Output the [X, Y] coordinate of the center of the cell containing the given text.  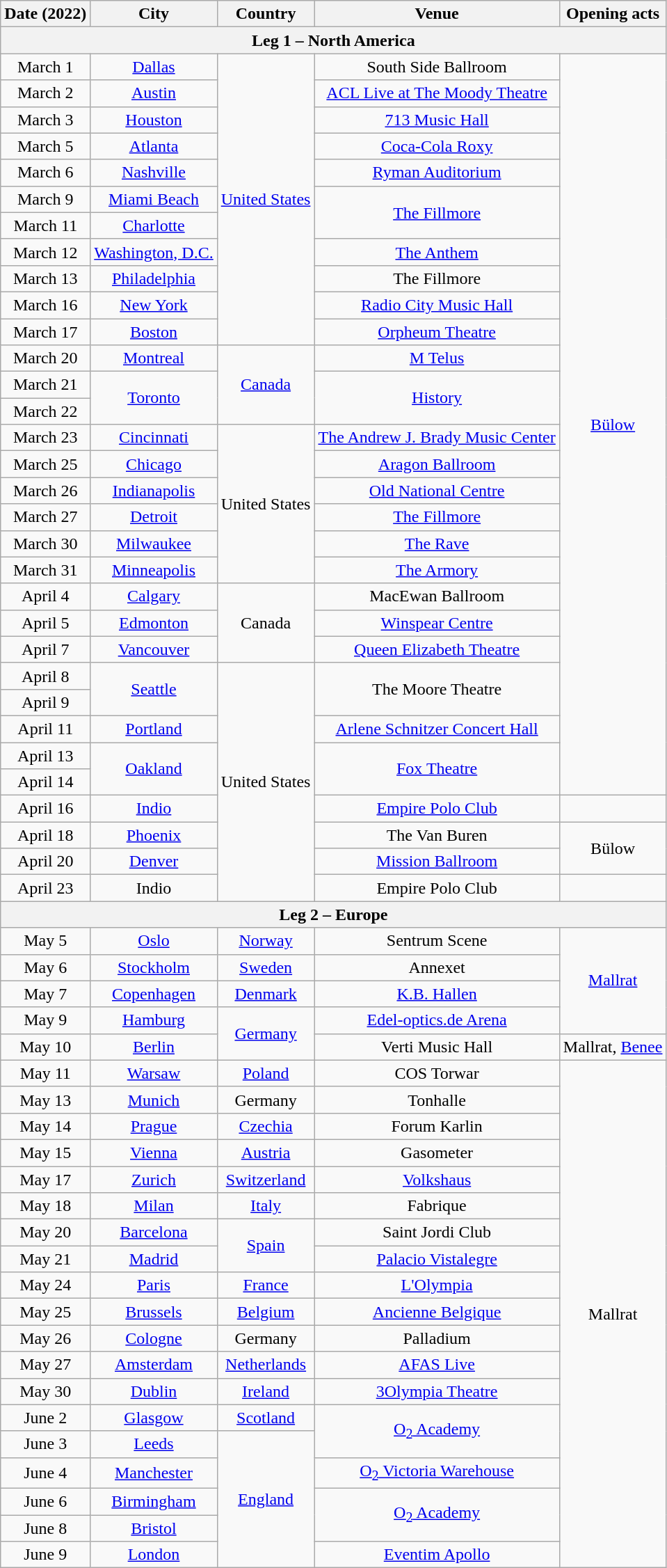
Denver [154, 862]
Zurich [154, 1180]
May 21 [46, 1259]
Copenhagen [154, 994]
Portland [154, 729]
Fabrique [437, 1206]
Palacio Vistalegre [437, 1259]
May 5 [46, 941]
Calgary [154, 596]
Paris [154, 1285]
March 21 [46, 385]
April 23 [46, 888]
June 8 [46, 1528]
Netherlands [266, 1365]
Radio City Music Hall [437, 305]
March 6 [46, 173]
March 3 [46, 120]
May 27 [46, 1365]
Detroit [154, 517]
Berlin [154, 1047]
Vancouver [154, 649]
713 Music Hall [437, 120]
Bristol [154, 1528]
April 13 [46, 755]
England [266, 1499]
AFAS Live [437, 1365]
April 11 [46, 729]
Edel-optics.de Arena [437, 1020]
Atlanta [154, 146]
March 20 [46, 358]
Dallas [154, 67]
June 2 [46, 1418]
Birmingham [154, 1502]
Verti Music Hall [437, 1047]
Winspear Centre [437, 623]
June 6 [46, 1502]
The Rave [437, 544]
Eventim Apollo [437, 1555]
Oakland [154, 768]
March 11 [46, 225]
May 20 [46, 1233]
Charlotte [154, 225]
Poland [266, 1073]
Annexet [437, 967]
March 5 [46, 146]
Cincinnati [154, 438]
Denmark [266, 994]
Vienna [154, 1153]
April 14 [46, 782]
History [437, 398]
Montreal [154, 358]
Manchester [154, 1473]
France [266, 1285]
May 30 [46, 1391]
March 17 [46, 332]
April 18 [46, 835]
Mission Ballroom [437, 862]
Miami Beach [154, 199]
Aragon Ballroom [437, 464]
June 3 [46, 1444]
Warsaw [154, 1073]
Milan [154, 1206]
May 11 [46, 1073]
Ancienne Belgique [437, 1312]
The Moore Theatre [437, 689]
The Armory [437, 570]
Queen Elizabeth Theatre [437, 649]
May 14 [46, 1126]
March 23 [46, 438]
Ireland [266, 1391]
Belgium [266, 1312]
Amsterdam [154, 1365]
Fox Theatre [437, 768]
Italy [266, 1206]
Nashville [154, 173]
April 7 [46, 649]
April 4 [46, 596]
The Andrew J. Brady Music Center [437, 438]
March 9 [46, 199]
Prague [154, 1126]
Czechia [266, 1126]
Orpheum Theatre [437, 332]
New York [154, 305]
April 5 [46, 623]
March 1 [46, 67]
Switzerland [266, 1180]
Stockholm [154, 967]
Washington, D.C. [154, 252]
Coca-Cola Roxy [437, 146]
Hamburg [154, 1020]
Edmonton [154, 623]
May 9 [46, 1020]
March 25 [46, 464]
Venue [437, 14]
Gasometer [437, 1153]
Chicago [154, 464]
3Olympia Theatre [437, 1391]
Minneapolis [154, 570]
March 13 [46, 278]
Phoenix [154, 835]
Madrid [154, 1259]
Scotland [266, 1418]
March 16 [46, 305]
Oslo [154, 941]
May 24 [46, 1285]
May 6 [46, 967]
COS Torwar [437, 1073]
March 27 [46, 517]
ACL Live at The Moody Theatre [437, 93]
March 30 [46, 544]
London [154, 1555]
Barcelona [154, 1233]
Indianapolis [154, 491]
Saint Jordi Club [437, 1233]
March 12 [46, 252]
March 2 [46, 93]
May 7 [46, 994]
Country [266, 14]
Leeds [154, 1444]
Toronto [154, 398]
The Van Buren [437, 835]
Dublin [154, 1391]
Norway [266, 941]
L'Olympia [437, 1285]
Ryman Auditorium [437, 173]
Brussels [154, 1312]
May 15 [46, 1153]
Houston [154, 120]
April 16 [46, 809]
M Telus [437, 358]
April 9 [46, 702]
Milwaukee [154, 544]
O2 Victoria Warehouse [437, 1473]
March 31 [46, 570]
Forum Karlin [437, 1126]
Philadelphia [154, 278]
Leg 1 – North America [334, 40]
May 18 [46, 1206]
Leg 2 – Europe [334, 914]
MacEwan Ballroom [437, 596]
May 10 [46, 1047]
Old National Centre [437, 491]
Date (2022) [46, 14]
May 13 [46, 1100]
Boston [154, 332]
Sentrum Scene [437, 941]
Munich [154, 1100]
Spain [266, 1246]
May 17 [46, 1180]
Opening acts [613, 14]
Austria [266, 1153]
March 22 [46, 411]
April 20 [46, 862]
Cologne [154, 1338]
The Anthem [437, 252]
Glasgow [154, 1418]
Sweden [266, 967]
May 25 [46, 1312]
Seattle [154, 689]
City [154, 14]
April 8 [46, 676]
June 4 [46, 1473]
Arlene Schnitzer Concert Hall [437, 729]
Mallrat, Benee [613, 1047]
March 26 [46, 491]
May 26 [46, 1338]
South Side Ballroom [437, 67]
Palladium [437, 1338]
K.B. Hallen [437, 994]
June 9 [46, 1555]
Volkshaus [437, 1180]
Austin [154, 93]
Tonhalle [437, 1100]
